Extract the [X, Y] coordinate from the center of the cell holding the provided text.  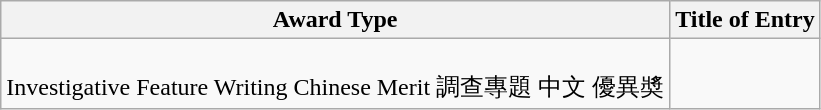
Investigative Feature Writing Chinese Merit 調查專題 中文 優異奬 [336, 74]
Award Type [336, 20]
Title of Entry [746, 20]
